Output the (x, y) coordinate of the center of the cell containing the given text.  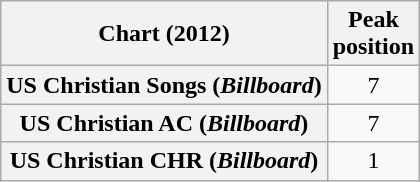
1 (373, 161)
US Christian CHR (Billboard) (164, 161)
US Christian Songs (Billboard) (164, 85)
Peakposition (373, 34)
Chart (2012) (164, 34)
US Christian AC (Billboard) (164, 123)
